Return [X, Y] of the center of cell containing provided text 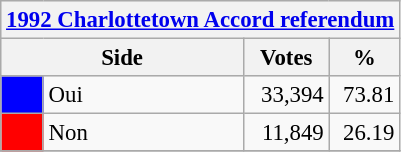
Side [122, 58]
Oui [143, 95]
% [364, 58]
1992 Charlottetown Accord referendum [200, 20]
Votes [286, 58]
26.19 [364, 133]
33,394 [286, 95]
Non [143, 133]
11,849 [286, 133]
73.81 [364, 95]
